Search for the cell housing the specified text and yield its [x, y] center coordinate. 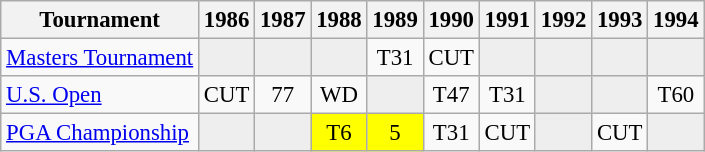
Masters Tournament [100, 58]
1989 [395, 20]
T60 [676, 95]
U.S. Open [100, 95]
1988 [339, 20]
1987 [283, 20]
WD [339, 95]
PGA Championship [100, 133]
1990 [451, 20]
1986 [227, 20]
1994 [676, 20]
1991 [507, 20]
T6 [339, 133]
Tournament [100, 20]
5 [395, 133]
1993 [620, 20]
1992 [563, 20]
T47 [451, 95]
77 [283, 95]
